Provide the (X, Y) coordinate of the cell's center where the given text is located.  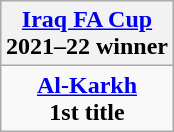
Al-Karkh1st title (86, 98)
Iraq FA Cup2021–22 winner (86, 34)
